From the cell containing the given text, extract its center point as (x, y) coordinate. 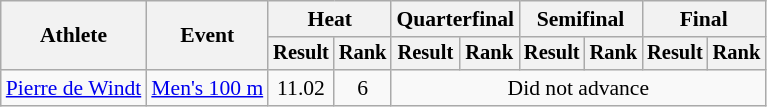
Did not advance (578, 88)
11.02 (301, 88)
Pierre de Windt (74, 88)
Men's 100 m (207, 88)
6 (363, 88)
Event (207, 36)
Quarterfinal (455, 19)
Semifinal (580, 19)
Heat (330, 19)
Athlete (74, 36)
Final (704, 19)
